Pinpoint the cell where the given text exists, returning its [X, Y] midpoint coordinate. 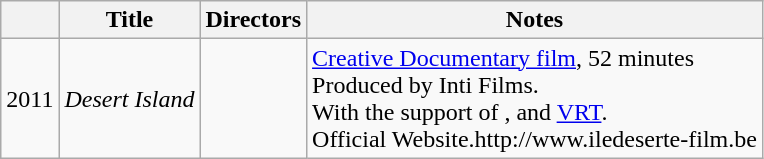
Directors [254, 20]
Notes [535, 20]
2011 [30, 98]
Creative Documentary film, 52 minutesProduced by Inti Films.With the support of , and VRT.Official Website.http://www.iledeserte-film.be [535, 98]
Desert Island [130, 98]
Title [130, 20]
